Return (X, Y) of the center of cell containing provided text 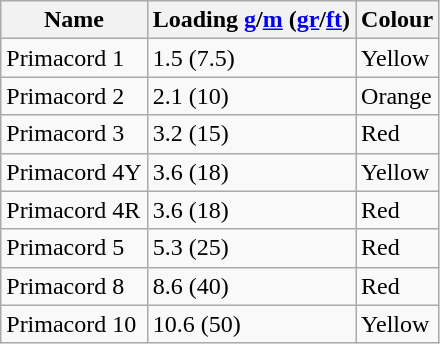
Primacord 3 (74, 134)
1.5 (7.5) (251, 58)
3.2 (15) (251, 134)
Primacord 2 (74, 96)
8.6 (40) (251, 286)
2.1 (10) (251, 96)
Colour (398, 20)
10.6 (50) (251, 324)
Primacord 4R (74, 210)
Primacord 4Y (74, 172)
Primacord 5 (74, 248)
Name (74, 20)
Orange (398, 96)
Primacord 1 (74, 58)
5.3 (25) (251, 248)
Primacord 8 (74, 286)
Primacord 10 (74, 324)
Loading g/m (gr/ft) (251, 20)
